Locate the cell with the specified text and output its [x, y] center coordinate. 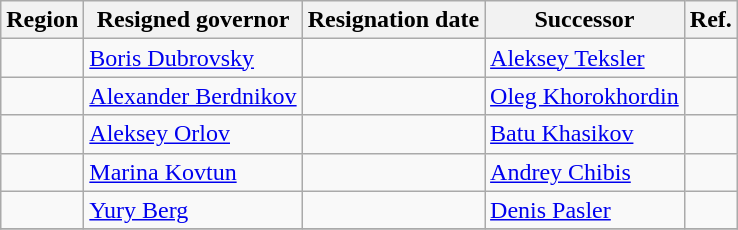
Resignation date [393, 20]
Yury Berg [193, 210]
Denis Pasler [585, 210]
Andrey Chibis [585, 172]
Boris Dubrovsky [193, 58]
Region [42, 20]
Successor [585, 20]
Alexander Berdnikov [193, 96]
Ref. [710, 20]
Marina Kovtun [193, 172]
Resigned governor [193, 20]
Aleksey Teksler [585, 58]
Batu Khasikov [585, 134]
Aleksey Orlov [193, 134]
Oleg Khorokhordin [585, 96]
